Determine the [x, y] coordinate at the center of the cell enclosing the given text.  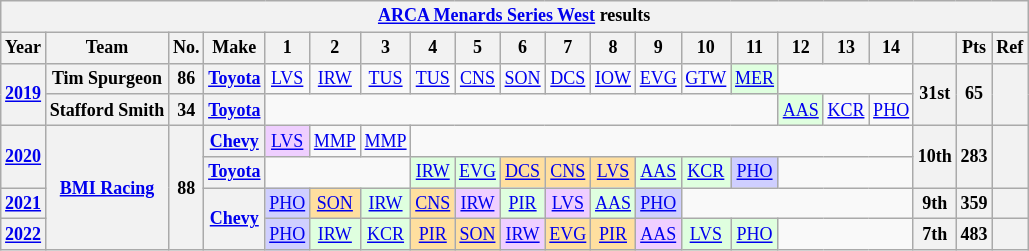
Make [234, 48]
Ref [1010, 48]
10th [934, 156]
ARCA Menards Series West results [514, 16]
Tim Spurgeon [106, 78]
Year [24, 48]
7th [934, 234]
Stafford Smith [106, 110]
MER [755, 78]
9th [934, 204]
2021 [24, 204]
BMI Racing [106, 188]
IOW [614, 78]
5 [478, 48]
No. [186, 48]
86 [186, 78]
Team [106, 48]
359 [974, 204]
88 [186, 188]
8 [614, 48]
10 [706, 48]
2019 [24, 94]
483 [974, 234]
12 [800, 48]
34 [186, 110]
13 [846, 48]
Pts [974, 48]
2 [336, 48]
283 [974, 156]
9 [658, 48]
14 [892, 48]
7 [568, 48]
1 [288, 48]
GTW [706, 78]
65 [974, 94]
31st [934, 94]
2020 [24, 156]
2022 [24, 234]
3 [386, 48]
11 [755, 48]
6 [522, 48]
4 [433, 48]
